Output the [x, y] coordinate of the center of the cell containing the given text.  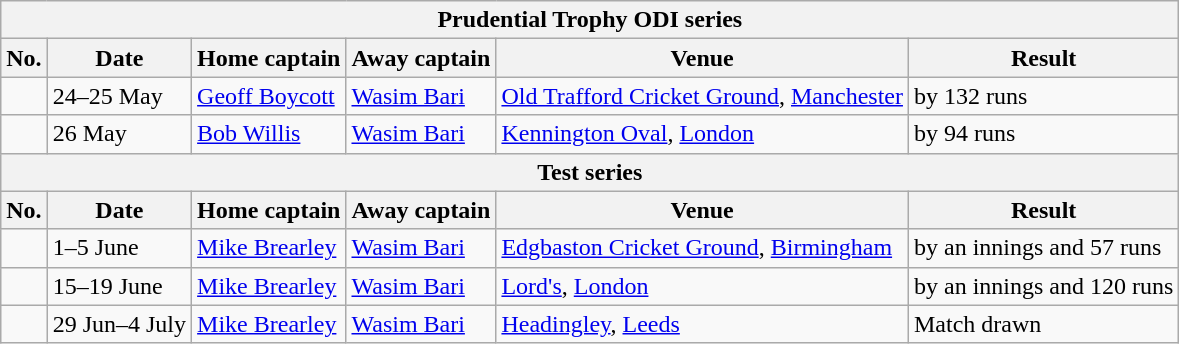
Edgbaston Cricket Ground, Birmingham [702, 248]
by an innings and 57 runs [1043, 248]
Old Trafford Cricket Ground, Manchester [702, 96]
15–19 June [119, 286]
Test series [590, 172]
by 132 runs [1043, 96]
by an innings and 120 runs [1043, 286]
by 94 runs [1043, 134]
1–5 June [119, 248]
24–25 May [119, 96]
26 May [119, 134]
Kennington Oval, London [702, 134]
Match drawn [1043, 324]
Prudential Trophy ODI series [590, 20]
Bob Willis [269, 134]
Geoff Boycott [269, 96]
Lord's, London [702, 286]
29 Jun–4 July [119, 324]
Headingley, Leeds [702, 324]
